For the text-containing cell, return its midpoint in [x, y] coordinate format. 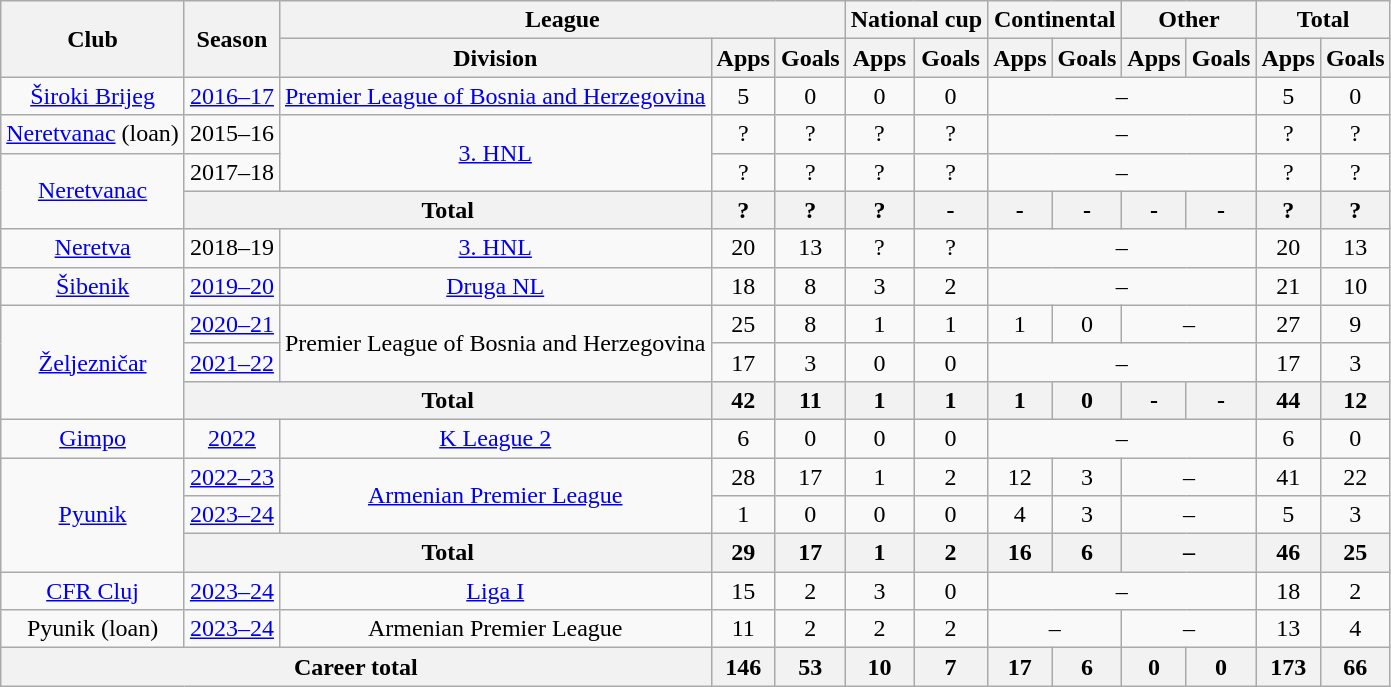
46 [1288, 553]
44 [1288, 400]
27 [1288, 324]
146 [743, 667]
53 [810, 667]
2015–16 [232, 134]
2018–19 [232, 248]
National cup [916, 20]
21 [1288, 286]
173 [1288, 667]
Season [232, 39]
22 [1355, 477]
7 [951, 667]
2016–17 [232, 96]
Club [93, 39]
K League 2 [495, 438]
9 [1355, 324]
28 [743, 477]
League [562, 20]
29 [743, 553]
Pyunik (loan) [93, 629]
66 [1355, 667]
Continental [1055, 20]
16 [1020, 553]
2022 [232, 438]
Other [1189, 20]
2021–22 [232, 362]
Druga NL [495, 286]
CFR Cluj [93, 591]
Neretvanac (loan) [93, 134]
Neretvanac [93, 191]
Gimpo [93, 438]
Široki Brijeg [93, 96]
2019–20 [232, 286]
2017–18 [232, 172]
2020–21 [232, 324]
Liga I [495, 591]
Career total [356, 667]
Šibenik [93, 286]
15 [743, 591]
2022–23 [232, 477]
Division [495, 58]
41 [1288, 477]
Neretva [93, 248]
Željezničar [93, 362]
42 [743, 400]
Pyunik [93, 515]
